Pinpoint the cell where the given text exists, returning its (X, Y) midpoint coordinate. 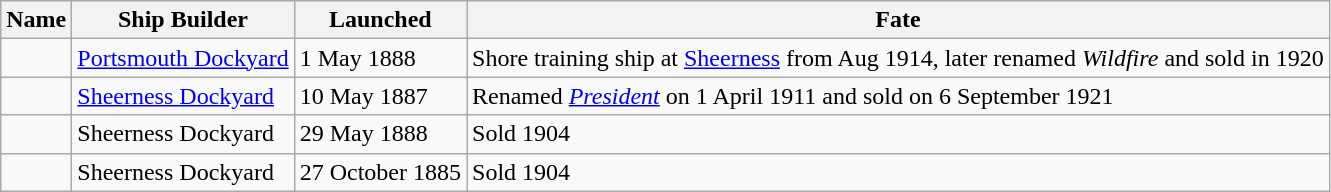
27 October 1885 (380, 172)
Ship Builder (183, 20)
Renamed President on 1 April 1911 and sold on 6 September 1921 (898, 96)
Fate (898, 20)
1 May 1888 (380, 58)
Portsmouth Dockyard (183, 58)
Name (36, 20)
Launched (380, 20)
Shore training ship at Sheerness from Aug 1914, later renamed Wildfire and sold in 1920 (898, 58)
29 May 1888 (380, 134)
10 May 1887 (380, 96)
